Detect which cell encompasses the target text, then output its [x, y] center coordinate. 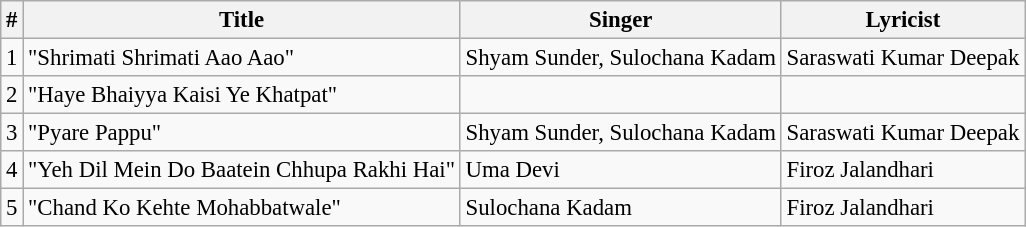
"Chand Ko Kehte Mohabbatwale" [242, 208]
Singer [620, 20]
Title [242, 20]
2 [12, 95]
# [12, 20]
"Pyare Pappu" [242, 133]
"Haye Bhaiyya Kaisi Ye Khatpat" [242, 95]
Lyricist [902, 20]
5 [12, 208]
1 [12, 58]
Uma Devi [620, 170]
"Yeh Dil Mein Do Baatein Chhupa Rakhi Hai" [242, 170]
"Shrimati Shrimati Aao Aao" [242, 58]
3 [12, 133]
Sulochana Kadam [620, 208]
4 [12, 170]
